Scan for the cell matching the given text and deliver its (X, Y) coordinate at center. 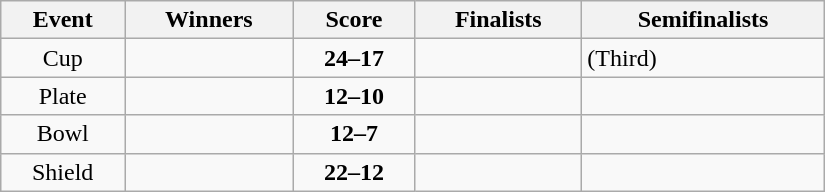
12–10 (354, 96)
24–17 (354, 58)
Shield (63, 172)
Semifinalists (703, 20)
Winners (210, 20)
Plate (63, 96)
Cup (63, 58)
22–12 (354, 172)
Finalists (498, 20)
12–7 (354, 134)
Bowl (63, 134)
Event (63, 20)
(Third) (703, 58)
Score (354, 20)
